Scan for the cell matching the given text and deliver its (X, Y) coordinate at center. 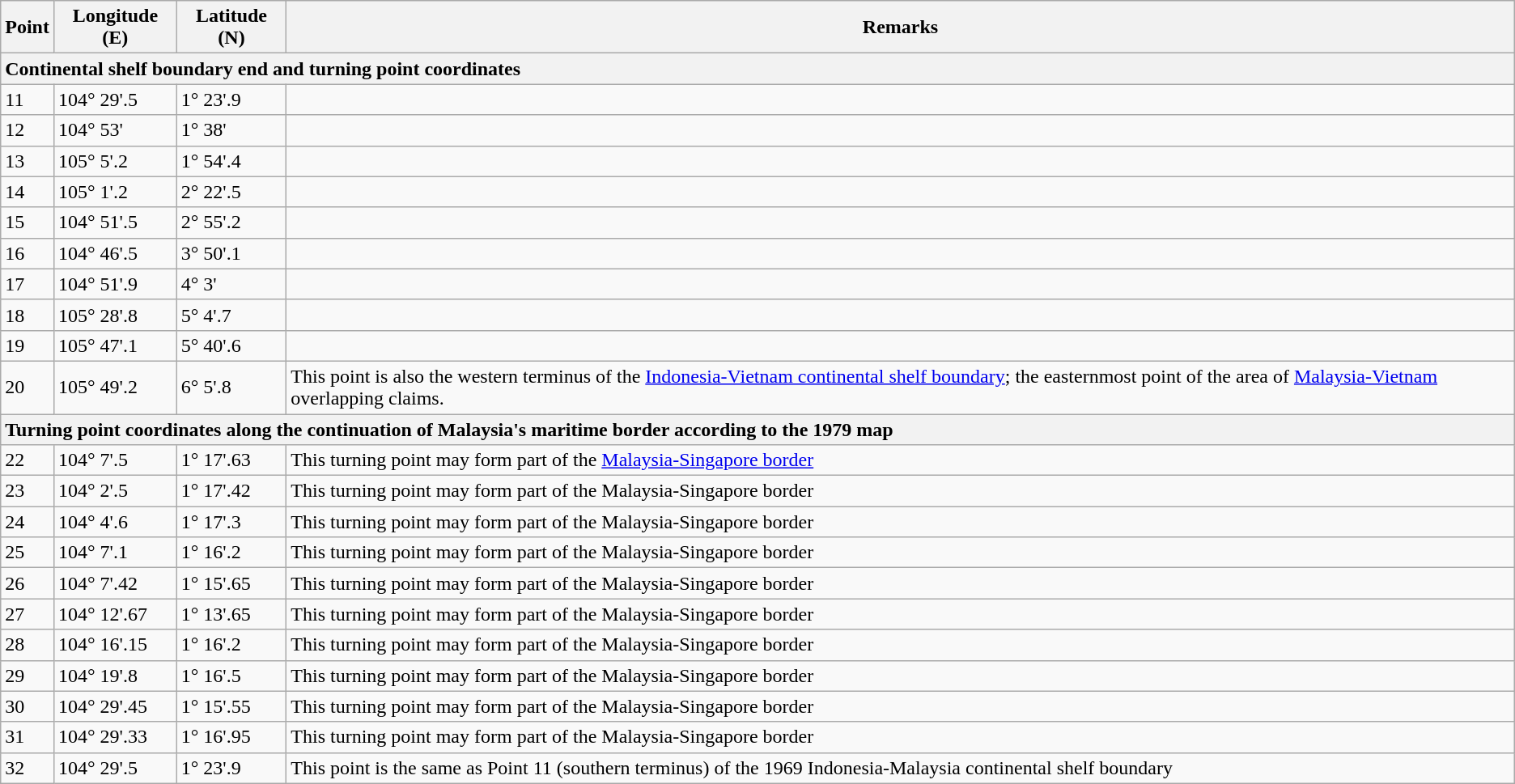
1° 16'.5 (231, 676)
19 (28, 345)
4° 3' (231, 284)
Longitude (E) (115, 28)
1° 16'.95 (231, 737)
5° 40'.6 (231, 345)
Remarks (900, 28)
Continental shelf boundary end and turning point coordinates (757, 69)
20 (28, 387)
32 (28, 768)
3° 50'.1 (231, 253)
104° 46'.5 (115, 253)
104° 12'.67 (115, 614)
13 (28, 161)
26 (28, 583)
105° 47'.1 (115, 345)
Latitude (N) (231, 28)
30 (28, 706)
22 (28, 460)
104° 2'.5 (115, 491)
27 (28, 614)
1° 15'.65 (231, 583)
1° 17'.63 (231, 460)
This point is the same as Point 11 (southern terminus) of the 1969 Indonesia-Malaysia continental shelf boundary (900, 768)
1° 17'.3 (231, 522)
104° 7'.5 (115, 460)
105° 49'.2 (115, 387)
1° 15'.55 (231, 706)
104° 51'.5 (115, 222)
24 (28, 522)
105° 5'.2 (115, 161)
104° 29'.33 (115, 737)
1° 54'.4 (231, 161)
1° 17'.42 (231, 491)
29 (28, 676)
104° 19'.8 (115, 676)
5° 4'.7 (231, 315)
2° 22'.5 (231, 192)
104° 51'.9 (115, 284)
16 (28, 253)
1° 13'.65 (231, 614)
25 (28, 553)
104° 7'.42 (115, 583)
17 (28, 284)
105° 1'.2 (115, 192)
23 (28, 491)
105° 28'.8 (115, 315)
104° 53' (115, 130)
104° 29'.45 (115, 706)
18 (28, 315)
104° 16'.15 (115, 645)
31 (28, 737)
12 (28, 130)
6° 5'.8 (231, 387)
28 (28, 645)
1° 38' (231, 130)
104° 4'.6 (115, 522)
Point (28, 28)
15 (28, 222)
14 (28, 192)
Turning point coordinates along the continuation of Malaysia's maritime border according to the 1979 map (757, 430)
104° 7'.1 (115, 553)
2° 55'.2 (231, 222)
11 (28, 100)
